Provide the (x, y) coordinate of the cell's center where the given text is located.  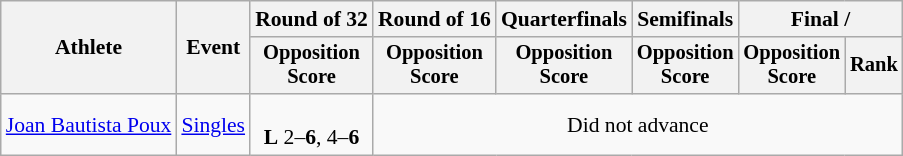
Event (213, 48)
L 2–6, 4–6 (312, 124)
Joan Bautista Poux (89, 124)
Semifinals (686, 19)
Final / (820, 19)
Round of 16 (434, 19)
Rank (874, 66)
Did not advance (638, 124)
Singles (213, 124)
Round of 32 (312, 19)
Quarterfinals (564, 19)
Athlete (89, 48)
